Provide the (x, y) coordinate of the cell's center where the given text is located.  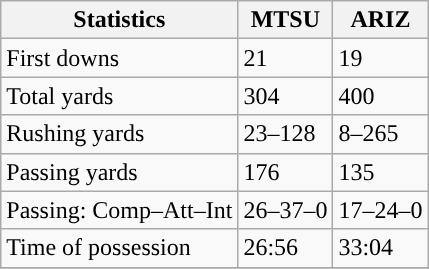
First downs (120, 58)
MTSU (286, 20)
ARIZ (380, 20)
17–24–0 (380, 210)
176 (286, 172)
Rushing yards (120, 134)
135 (380, 172)
19 (380, 58)
Time of possession (120, 248)
26:56 (286, 248)
Passing: Comp–Att–Int (120, 210)
8–265 (380, 134)
Total yards (120, 96)
Statistics (120, 20)
304 (286, 96)
Passing yards (120, 172)
23–128 (286, 134)
21 (286, 58)
33:04 (380, 248)
26–37–0 (286, 210)
400 (380, 96)
